Return the (x, y) coordinate for the center point of the cell that contains the specified text.  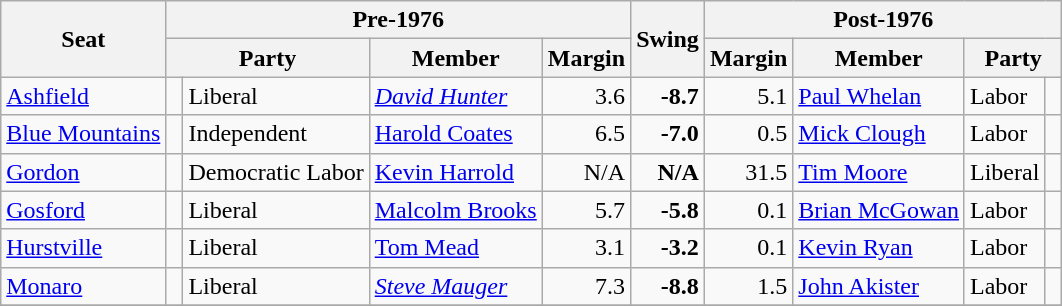
-8.7 (668, 96)
Harold Coates (456, 134)
Tom Mead (456, 248)
Brian McGowan (879, 210)
-8.8 (668, 286)
Post-1976 (883, 20)
1.5 (748, 286)
Kevin Harrold (456, 172)
7.3 (586, 286)
Malcolm Brooks (456, 210)
Gosford (84, 210)
5.1 (748, 96)
6.5 (586, 134)
5.7 (586, 210)
Independent (276, 134)
Monaro (84, 286)
Pre-1976 (398, 20)
Kevin Ryan (879, 248)
3.1 (586, 248)
John Akister (879, 286)
-7.0 (668, 134)
Gordon (84, 172)
3.6 (586, 96)
Mick Clough (879, 134)
Steve Mauger (456, 286)
Democratic Labor (276, 172)
31.5 (748, 172)
Tim Moore (879, 172)
Paul Whelan (879, 96)
David Hunter (456, 96)
-5.8 (668, 210)
Hurstville (84, 248)
-3.2 (668, 248)
Ashfield (84, 96)
Swing (668, 39)
0.5 (748, 134)
Seat (84, 39)
Blue Mountains (84, 134)
